Output the [X, Y] coordinate of the center of the cell containing the given text.  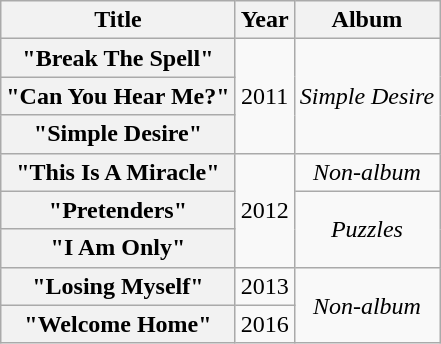
"I Am Only" [118, 248]
Simple Desire [366, 96]
Title [118, 20]
Puzzles [366, 229]
Album [366, 20]
Year [264, 20]
2011 [264, 96]
"Losing Myself" [118, 286]
"Pretenders" [118, 210]
"Welcome Home" [118, 324]
"This Is A Miracle" [118, 172]
"Break The Spell" [118, 58]
"Simple Desire" [118, 134]
2016 [264, 324]
2013 [264, 286]
2012 [264, 210]
"Can You Hear Me?" [118, 96]
